Find where the given text appears and provide that cell's center as (X, Y) coordinate. 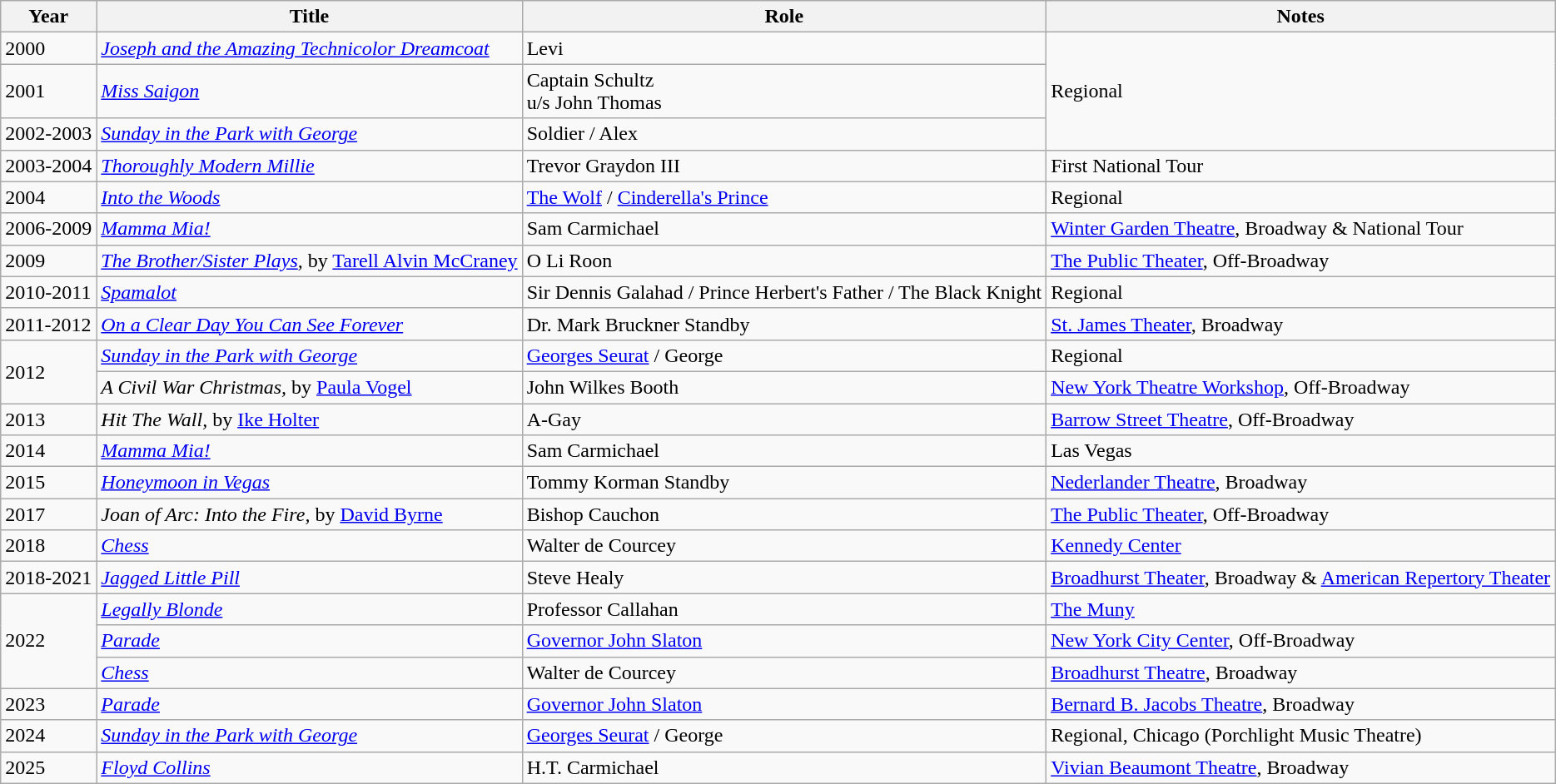
Levi (784, 48)
New York Theatre Workshop, Off-Broadway (1300, 387)
2012 (48, 371)
Hit The Wall, by Ike Holter (310, 419)
2018-2021 (48, 578)
Professor Callahan (784, 609)
Into the Woods (310, 197)
Year (48, 17)
2025 (48, 767)
Floyd Collins (310, 767)
Bernard B. Jacobs Theatre, Broadway (1300, 704)
First National Tour (1300, 166)
Tommy Korman Standby (784, 483)
Spamalot (310, 292)
Barrow Street Theatre, Off-Broadway (1300, 419)
2024 (48, 736)
Las Vegas (1300, 451)
2011-2012 (48, 324)
2010-2011 (48, 292)
Nederlander Theatre, Broadway (1300, 483)
Broadhurst Theater, Broadway & American Repertory Theater (1300, 578)
The Muny (1300, 609)
On a Clear Day You Can See Forever (310, 324)
2013 (48, 419)
2009 (48, 261)
2015 (48, 483)
Title (310, 17)
A-Gay (784, 419)
Legally Blonde (310, 609)
Bishop Cauchon (784, 514)
Dr. Mark Bruckner Standby (784, 324)
Trevor Graydon III (784, 166)
2022 (48, 641)
2023 (48, 704)
Joan of Arc: Into the Fire, by David Byrne (310, 514)
2004 (48, 197)
Sir Dennis Galahad / Prince Herbert's Father / The Black Knight (784, 292)
John Wilkes Booth (784, 387)
H.T. Carmichael (784, 767)
2001 (48, 92)
Kennedy Center (1300, 546)
Vivian Beaumont Theatre, Broadway (1300, 767)
2014 (48, 451)
Notes (1300, 17)
Regional, Chicago (Porchlight Music Theatre) (1300, 736)
2017 (48, 514)
Captain Schultzu/s John Thomas (784, 92)
Honeymoon in Vegas (310, 483)
Soldier / Alex (784, 134)
The Wolf / Cinderella's Prince (784, 197)
Role (784, 17)
Broadhurst Theatre, Broadway (1300, 672)
2006-2009 (48, 229)
O Li Roon (784, 261)
2000 (48, 48)
St. James Theater, Broadway (1300, 324)
2002-2003 (48, 134)
Winter Garden Theatre, Broadway & National Tour (1300, 229)
A Civil War Christmas, by Paula Vogel (310, 387)
Joseph and the Amazing Technicolor Dreamcoat (310, 48)
The Brother/Sister Plays, by Tarell Alvin McCraney (310, 261)
Steve Healy (784, 578)
Jagged Little Pill (310, 578)
Thoroughly Modern Millie (310, 166)
2003-2004 (48, 166)
Miss Saigon (310, 92)
2018 (48, 546)
New York City Center, Off-Broadway (1300, 641)
